For the text-containing cell, return its midpoint in (x, y) coordinate format. 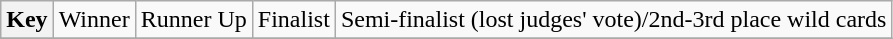
Semi-finalist (lost judges' vote)/2nd-3rd place wild cards (614, 20)
Winner (94, 20)
Finalist (294, 20)
Runner Up (194, 20)
Key (27, 20)
